Find where the given text appears and provide that cell's center as (x, y) coordinate. 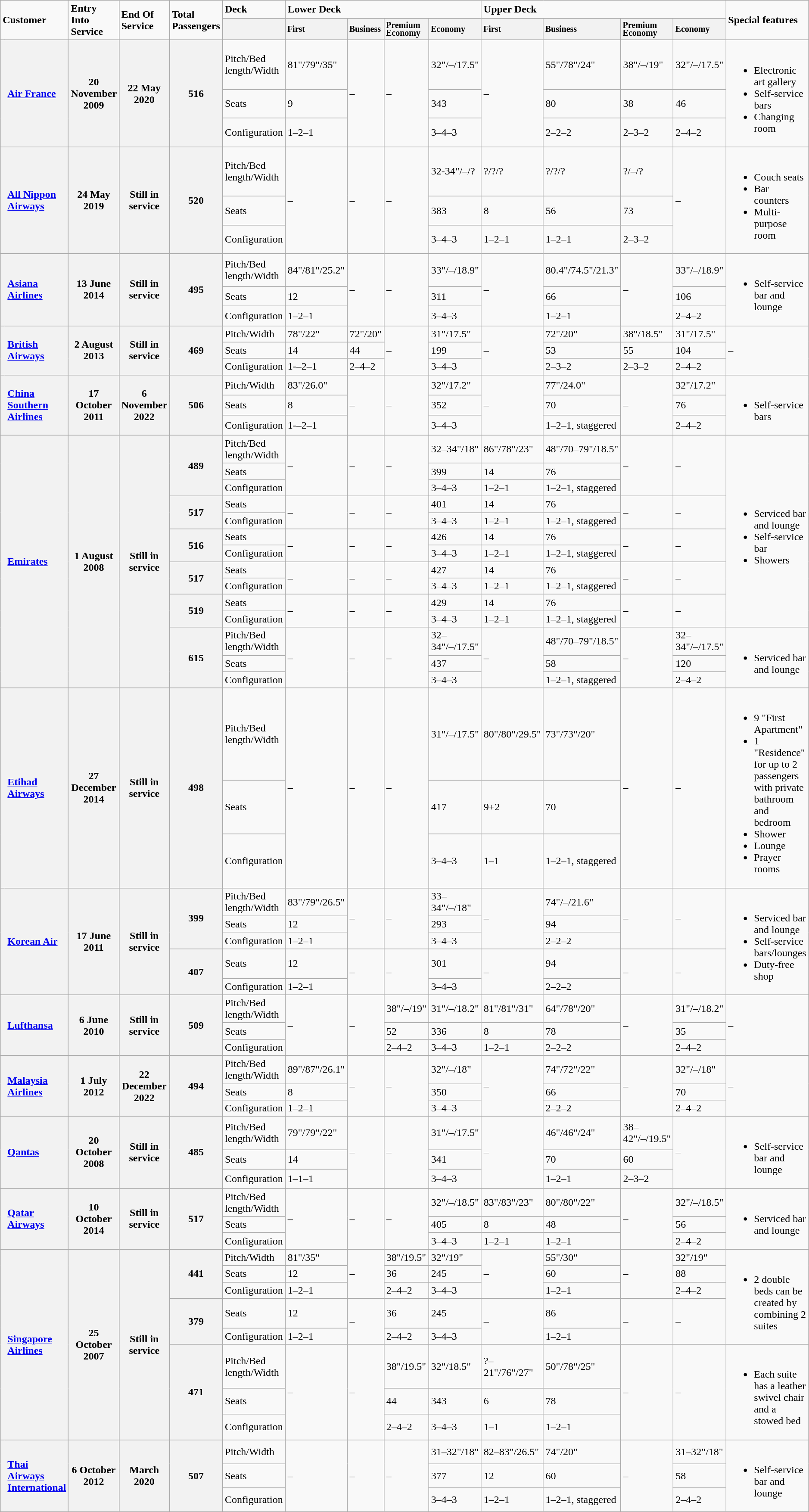
509 (196, 1025)
520 (196, 200)
17 June 2011 (94, 941)
427 (455, 570)
46"/46"/24" (582, 1133)
Customer (34, 20)
426 (455, 537)
73"/73"/20" (582, 734)
?/–/? (647, 171)
March 2020 (144, 1476)
20 November 2009 (94, 93)
6 June 2010 (94, 1025)
377 (455, 1476)
507 (196, 1476)
Asiana Airlines (37, 289)
106 (700, 296)
End Of Service (144, 20)
24 May 2019 (94, 200)
Lower Deck (383, 9)
Serviced bar and loungeSelf-service bars/loungesDuty-free shop (767, 941)
293 (455, 924)
All Nippon Airways (37, 200)
1 July 2012 (94, 1086)
379 (196, 1322)
489 (196, 465)
38 (647, 103)
498 (196, 788)
301 (455, 963)
Emirates (37, 562)
437 (455, 663)
80"/80"/29.5" (512, 734)
341 (455, 1160)
Etihad Airways (37, 788)
81"/81"/31" (512, 1009)
Qantas (37, 1153)
13 June 2014 (94, 289)
32–34"/18" (455, 449)
2 double beds can be created by combining 2 suites (767, 1297)
Lufthansa (37, 1025)
383 (455, 210)
88 (700, 1274)
Couch seatsBar countersMulti-purpose room (767, 200)
Malaysia Airlines (37, 1086)
Entry Into Service (94, 20)
46 (700, 103)
80"/80"/22" (582, 1203)
48 (582, 1225)
Singapore Airlines (37, 1344)
81"/79"/35" (316, 65)
32"/18.5" (455, 1366)
78"/22" (316, 334)
Thai Airways International (37, 1476)
50"/78"/25" (582, 1366)
64"/78"/20" (582, 1009)
495 (196, 289)
22 May 2020 (144, 93)
83"/79"/26.5" (316, 902)
1–1–1 (316, 1179)
38–42"/–/19.5" (647, 1133)
615 (196, 657)
22 December 2022 (144, 1086)
Total Passengers (196, 20)
China Southern Airlines (37, 405)
20 October 2008 (94, 1153)
9+2 (512, 807)
73 (647, 210)
6 October 2012 (94, 1476)
53 (582, 350)
Korean Air (37, 941)
74"/–/21.6" (582, 902)
82–83"/26.5" (512, 1452)
506 (196, 405)
120 (700, 663)
1 August 2008 (94, 562)
33–34"/–/18" (455, 902)
401 (455, 504)
Qatar Airways (37, 1219)
55 (647, 350)
17 October 2011 (94, 405)
429 (455, 603)
84"/81"/25.2" (316, 271)
74"/72"/22" (582, 1069)
6 November 2022 (144, 405)
Each suite has a leather swivel chair and a stowed bed (767, 1392)
469 (196, 350)
77"/24.0" (582, 385)
6 (512, 1401)
485 (196, 1153)
Deck (254, 9)
9 (316, 103)
407 (196, 972)
Electronic art gallerySelf-service barsChanging room (767, 93)
Serviced bar and loungeSelf-service barShowers (767, 531)
74"/20" (582, 1452)
81"/35" (316, 1257)
441 (196, 1274)
25 October 2007 (94, 1344)
Self-service bars (767, 405)
10 October 2014 (94, 1219)
494 (196, 1086)
British Airways (37, 350)
80.4"/74.5"/21.3" (582, 271)
80 (582, 103)
2 August 2013 (94, 350)
79"/79"/22" (316, 1133)
199 (455, 350)
86 (582, 1313)
38"/18.5" (647, 334)
417 (455, 807)
311 (455, 296)
55"/30" (582, 1257)
336 (455, 1031)
471 (196, 1392)
405 (455, 1225)
35 (700, 1031)
86"/78"/23" (512, 449)
55"/78"/24" (582, 65)
52 (406, 1031)
?–21"/76"/27" (512, 1366)
9 "First Apartment"1 "Residence" for up to 2 passengers with private bathroom and bedroomShowerLoungePrayer rooms (767, 788)
Upper Deck (604, 9)
350 (455, 1092)
Air France (37, 93)
32-34"/–/? (455, 171)
27 December 2014 (94, 788)
Special features (767, 20)
104 (700, 350)
83"/26.0" (316, 385)
352 (455, 405)
89"/87"/26.1" (316, 1069)
83"/83"/23" (512, 1203)
519 (196, 611)
